Return (x, y) of the center of cell containing provided text 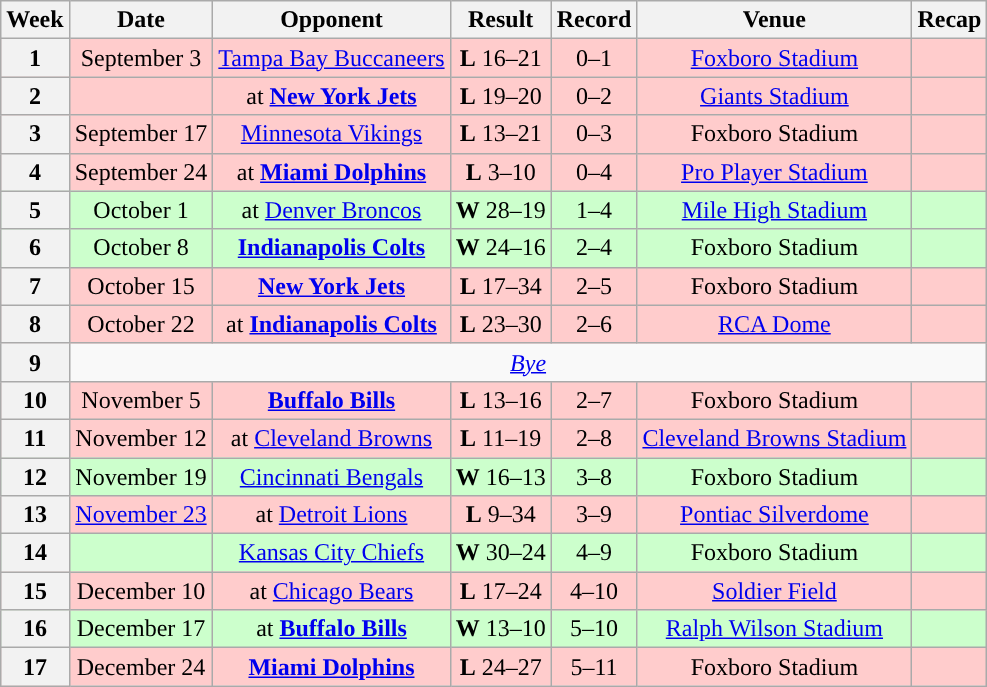
L 23–30 (500, 324)
Week (35, 20)
4–9 (594, 553)
Pontiac Silverdome (774, 515)
Bye (528, 362)
at Buffalo Bills (332, 629)
October 1 (141, 210)
at New York Jets (332, 96)
at Denver Broncos (332, 210)
3–9 (594, 515)
10 (35, 400)
2–4 (594, 248)
October 8 (141, 248)
December 24 (141, 667)
September 17 (141, 134)
Record (594, 20)
1 (35, 58)
W 24–16 (500, 248)
15 (35, 591)
9 (35, 362)
17 (35, 667)
Indianapolis Colts (332, 248)
Recap (950, 20)
5–10 (594, 629)
December 10 (141, 591)
September 24 (141, 172)
16 (35, 629)
at Cleveland Browns (332, 438)
RCA Dome (774, 324)
Date (141, 20)
0–1 (594, 58)
November 12 (141, 438)
L 11–19 (500, 438)
Ralph Wilson Stadium (774, 629)
2–7 (594, 400)
L 3–10 (500, 172)
at Detroit Lions (332, 515)
0–3 (594, 134)
0–2 (594, 96)
December 17 (141, 629)
W 28–19 (500, 210)
November 5 (141, 400)
Soldier Field (774, 591)
Pro Player Stadium (774, 172)
Buffalo Bills (332, 400)
L 17–24 (500, 591)
Giants Stadium (774, 96)
2–5 (594, 286)
at Chicago Bears (332, 591)
8 (35, 324)
2–8 (594, 438)
New York Jets (332, 286)
14 (35, 553)
W 16–13 (500, 477)
6 (35, 248)
Result (500, 20)
at Indianapolis Colts (332, 324)
L 17–34 (500, 286)
L 24–27 (500, 667)
L 13–16 (500, 400)
Cleveland Browns Stadium (774, 438)
4–10 (594, 591)
5 (35, 210)
Opponent (332, 20)
November 19 (141, 477)
2–6 (594, 324)
Mile High Stadium (774, 210)
November 23 (141, 515)
October 15 (141, 286)
13 (35, 515)
1–4 (594, 210)
at Miami Dolphins (332, 172)
L 13–21 (500, 134)
October 22 (141, 324)
3 (35, 134)
September 3 (141, 58)
L 16–21 (500, 58)
Minnesota Vikings (332, 134)
3–8 (594, 477)
L 19–20 (500, 96)
Kansas City Chiefs (332, 553)
0–4 (594, 172)
Cincinnati Bengals (332, 477)
Miami Dolphins (332, 667)
4 (35, 172)
W 13–10 (500, 629)
W 30–24 (500, 553)
L 9–34 (500, 515)
Tampa Bay Buccaneers (332, 58)
7 (35, 286)
Venue (774, 20)
2 (35, 96)
5–11 (594, 667)
12 (35, 477)
11 (35, 438)
